Provide the [X, Y] coordinate of the cell's center where the given text is located.  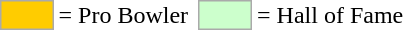
= Pro Bowler [124, 15]
